Search for the cell housing the specified text and yield its [x, y] center coordinate. 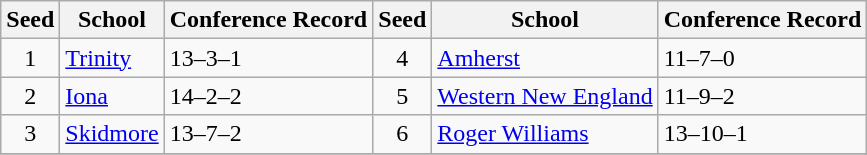
14–2–2 [268, 96]
13–7–2 [268, 134]
4 [402, 58]
Iona [112, 96]
3 [30, 134]
Trinity [112, 58]
1 [30, 58]
6 [402, 134]
13–3–1 [268, 58]
Amherst [545, 58]
Roger Williams [545, 134]
11–7–0 [762, 58]
11–9–2 [762, 96]
Western New England [545, 96]
13–10–1 [762, 134]
2 [30, 96]
5 [402, 96]
Skidmore [112, 134]
